Extract the [x, y] coordinate from the center of the cell holding the provided text.  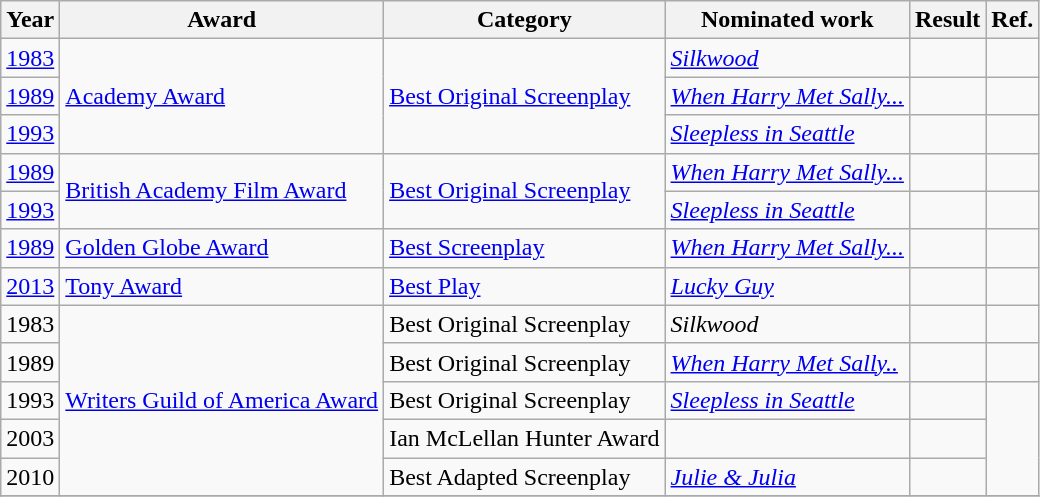
Result [947, 20]
2003 [30, 438]
Best Screenplay [524, 248]
When Harry Met Sally.. [787, 362]
Ref. [1012, 20]
Nominated work [787, 20]
2010 [30, 477]
Academy Award [222, 96]
Category [524, 20]
Best Play [524, 286]
Year [30, 20]
Ian McLellan Hunter Award [524, 438]
Golden Globe Award [222, 248]
Tony Award [222, 286]
Writers Guild of America Award [222, 400]
Best Adapted Screenplay [524, 477]
Award [222, 20]
Lucky Guy [787, 286]
Julie & Julia [787, 477]
British Academy Film Award [222, 191]
2013 [30, 286]
